Search for the cell housing the specified text and yield its (x, y) center coordinate. 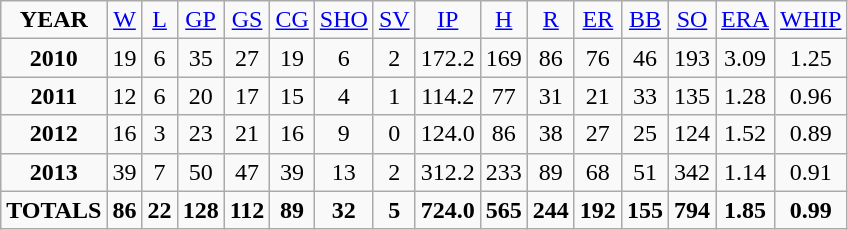
35 (200, 58)
77 (504, 96)
0 (394, 134)
3.09 (746, 58)
124.0 (448, 134)
32 (344, 210)
112 (247, 210)
17 (247, 96)
23 (200, 134)
5 (394, 210)
0.91 (811, 172)
15 (292, 96)
342 (692, 172)
YEAR (54, 20)
193 (692, 58)
2012 (54, 134)
794 (692, 210)
1.14 (746, 172)
68 (598, 172)
12 (124, 96)
W (124, 20)
172.2 (448, 58)
50 (200, 172)
312.2 (448, 172)
2011 (54, 96)
20 (200, 96)
233 (504, 172)
51 (644, 172)
SO (692, 20)
0.99 (811, 210)
46 (644, 58)
31 (550, 96)
0.89 (811, 134)
25 (644, 134)
3 (160, 134)
ERA (746, 20)
1.52 (746, 134)
7 (160, 172)
47 (247, 172)
128 (200, 210)
244 (550, 210)
565 (504, 210)
H (504, 20)
124 (692, 134)
76 (598, 58)
1.28 (746, 96)
TOTALS (54, 210)
ER (598, 20)
IP (448, 20)
22 (160, 210)
BB (644, 20)
1 (394, 96)
GS (247, 20)
1.85 (746, 210)
0.96 (811, 96)
155 (644, 210)
33 (644, 96)
192 (598, 210)
38 (550, 134)
13 (344, 172)
9 (344, 134)
2013 (54, 172)
R (550, 20)
135 (692, 96)
L (160, 20)
SV (394, 20)
169 (504, 58)
114.2 (448, 96)
GP (200, 20)
CG (292, 20)
724.0 (448, 210)
4 (344, 96)
SHO (344, 20)
WHIP (811, 20)
2010 (54, 58)
1.25 (811, 58)
